Find where the given text appears and provide that cell's center as (X, Y) coordinate. 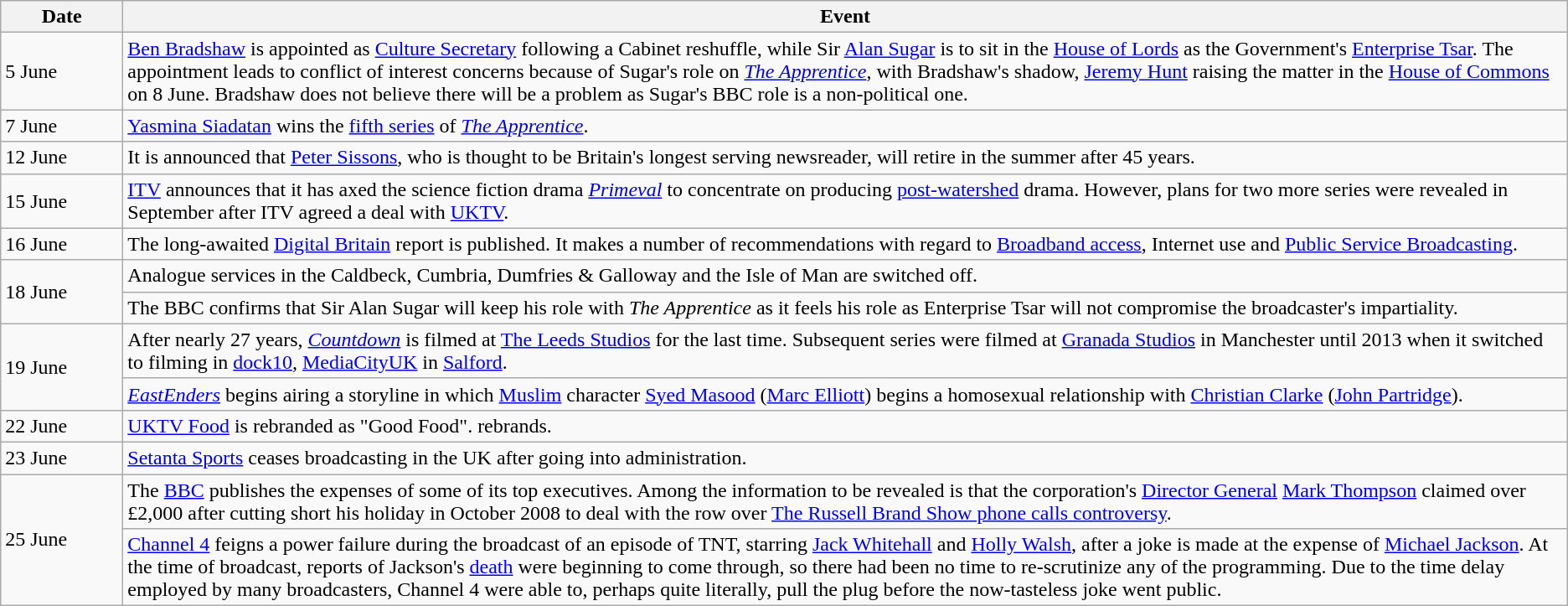
It is announced that Peter Sissons, who is thought to be Britain's longest serving newsreader, will retire in the summer after 45 years. (845, 158)
16 June (62, 244)
UKTV Food is rebranded as "Good Food". rebrands. (845, 426)
12 June (62, 158)
15 June (62, 201)
Date (62, 17)
Yasmina Siadatan wins the fifth series of The Apprentice. (845, 126)
19 June (62, 367)
18 June (62, 292)
Event (845, 17)
Setanta Sports ceases broadcasting in the UK after going into administration. (845, 458)
23 June (62, 458)
Analogue services in the Caldbeck, Cumbria, Dumfries & Galloway and the Isle of Man are switched off. (845, 276)
7 June (62, 126)
25 June (62, 540)
22 June (62, 426)
5 June (62, 71)
